Determine the [X, Y] coordinate at the center of the cell enclosing the given text.  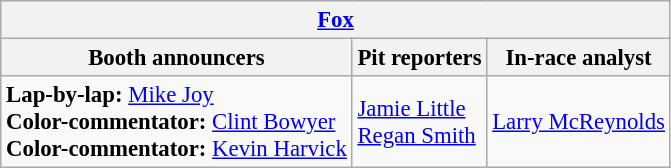
Larry McReynolds [578, 122]
Lap-by-lap: Mike JoyColor-commentator: Clint BowyerColor-commentator: Kevin Harvick [176, 122]
Fox [336, 20]
Pit reporters [420, 58]
Booth announcers [176, 58]
In-race analyst [578, 58]
Jamie LittleRegan Smith [420, 122]
